Provide the [X, Y] coordinate of the cell's center where the given text is located.  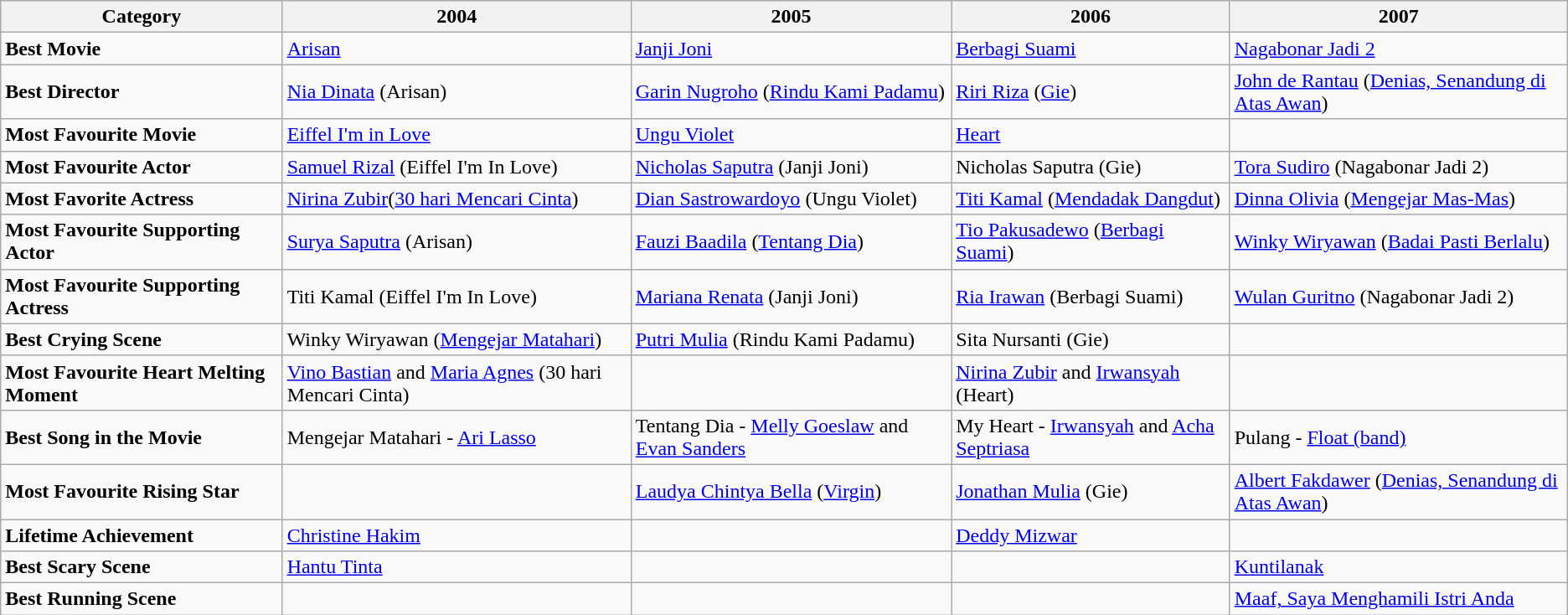
Dian Sastrowardoyo (Ungu Violet) [791, 199]
Best Song in the Movie [142, 437]
Eiffel I'm in Love [456, 135]
Surya Saputra (Arisan) [456, 241]
2005 [791, 17]
Riri Riza (Gie) [1091, 92]
Most Favourite Movie [142, 135]
Best Director [142, 92]
Most Favourite Actor [142, 167]
Mariana Renata (Janji Joni) [791, 297]
My Heart - Irwansyah and Acha Septriasa [1091, 437]
Laudya Chintya Bella (Virgin) [791, 491]
2006 [1091, 17]
Titi Kamal (Eiffel I'm In Love) [456, 297]
Pulang - Float (band) [1399, 437]
Most Favourite Supporting Actor [142, 241]
Nagabonar Jadi 2 [1399, 49]
Deddy Mizwar [1091, 535]
Berbagi Suami [1091, 49]
Winky Wiryawan (Badai Pasti Berlalu) [1399, 241]
Mengejar Matahari - Ari Lasso [456, 437]
Most Favourite Heart Melting Moment [142, 382]
Winky Wiryawan (Mengejar Matahari) [456, 339]
Kuntilanak [1399, 567]
Albert Fakdawer (Denias, Senandung di Atas Awan) [1399, 491]
Nicholas Saputra (Gie) [1091, 167]
Tentang Dia - Melly Goeslaw and Evan Sanders [791, 437]
Wulan Guritno (Nagabonar Jadi 2) [1399, 297]
Nia Dinata (Arisan) [456, 92]
Heart [1091, 135]
Nirina Zubir and Irwansyah (Heart) [1091, 382]
Hantu Tinta [456, 567]
2004 [456, 17]
Ungu Violet [791, 135]
Christine Hakim [456, 535]
Arisan [456, 49]
Category [142, 17]
Lifetime Achievement [142, 535]
Tora Sudiro (Nagabonar Jadi 2) [1399, 167]
John de Rantau (Denias, Senandung di Atas Awan) [1399, 92]
Putri Mulia (Rindu Kami Padamu) [791, 339]
Dinna Olivia (Mengejar Mas-Mas) [1399, 199]
Janji Joni [791, 49]
Best Running Scene [142, 599]
Best Crying Scene [142, 339]
Most Favourite Supporting Actress [142, 297]
Maaf, Saya Menghamili Istri Anda [1399, 599]
Jonathan Mulia (Gie) [1091, 491]
Garin Nugroho (Rindu Kami Padamu) [791, 92]
Nirina Zubir(30 hari Mencari Cinta) [456, 199]
Vino Bastian and Maria Agnes (30 hari Mencari Cinta) [456, 382]
Samuel Rizal (Eiffel I'm In Love) [456, 167]
Fauzi Baadila (Tentang Dia) [791, 241]
Most Favorite Actress [142, 199]
Best Movie [142, 49]
Sita Nursanti (Gie) [1091, 339]
Most Favourite Rising Star [142, 491]
Nicholas Saputra (Janji Joni) [791, 167]
Ria Irawan (Berbagi Suami) [1091, 297]
Best Scary Scene [142, 567]
2007 [1399, 17]
Titi Kamal (Mendadak Dangdut) [1091, 199]
Tio Pakusadewo (Berbagi Suami) [1091, 241]
